For the text-containing cell, return its midpoint in [x, y] coordinate format. 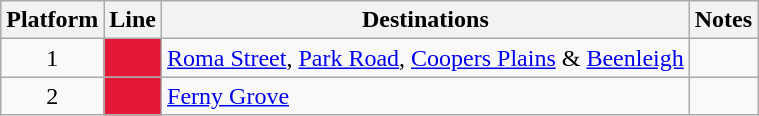
Roma Street, Park Road, Coopers Plains & Beenleigh [426, 58]
Destinations [426, 20]
Ferny Grove [426, 96]
1 [52, 58]
Platform [52, 20]
Notes [723, 20]
Line [133, 20]
2 [52, 96]
